For the text-containing cell, return its midpoint in (x, y) coordinate format. 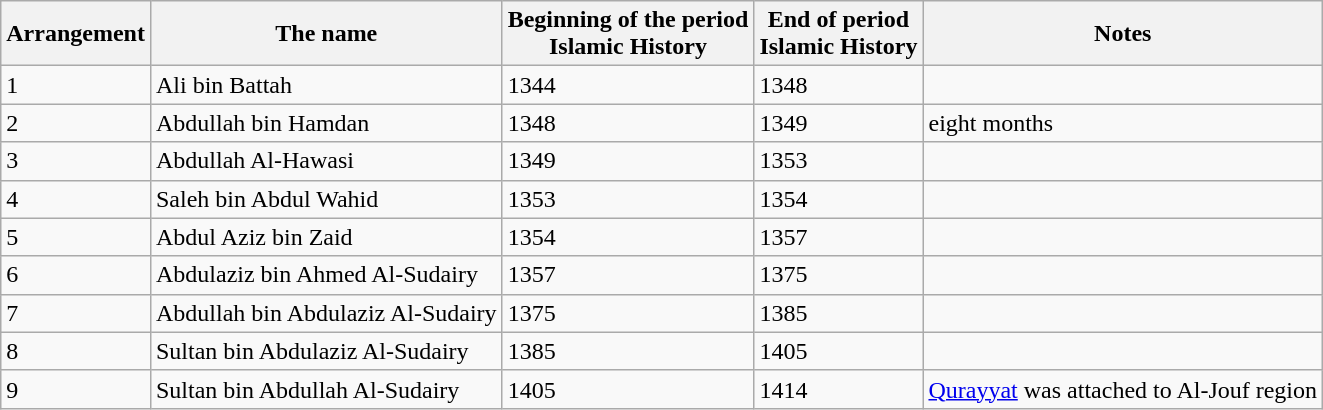
Notes (1123, 34)
1344 (628, 85)
Saleh bin Abdul Wahid (326, 199)
Arrangement (76, 34)
1414 (838, 389)
Sultan bin Abdulaziz Al-Sudairy (326, 351)
Ali bin Battah (326, 85)
Abdul Aziz bin Zaid (326, 237)
5 (76, 237)
4 (76, 199)
Qurayyat was attached to Al-Jouf region (1123, 389)
Abdullah bin Hamdan (326, 123)
Abdullah Al-Hawasi (326, 161)
2 (76, 123)
End of periodIslamic History (838, 34)
1 (76, 85)
Abdullah bin Abdulaziz Al-Sudairy (326, 313)
Abdulaziz bin Ahmed Al-Sudairy (326, 275)
9 (76, 389)
The name (326, 34)
8 (76, 351)
Sultan bin Abdullah Al-Sudairy (326, 389)
eight months (1123, 123)
7 (76, 313)
6 (76, 275)
3 (76, 161)
Beginning of the periodIslamic History (628, 34)
